Extract the (x, y) coordinate from the center of the cell holding the provided text.  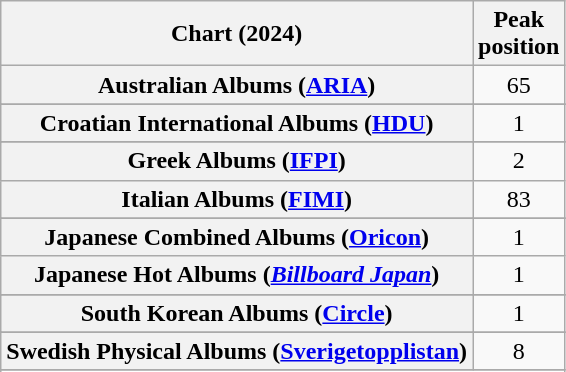
Italian Albums (FIMI) (237, 199)
2 (519, 161)
Greek Albums (IFPI) (237, 161)
Swedish Physical Albums (Sverigetopplistan) (237, 351)
65 (519, 85)
South Korean Albums (Circle) (237, 313)
Australian Albums (ARIA) (237, 85)
Japanese Combined Albums (Oricon) (237, 237)
Chart (2024) (237, 34)
Peakposition (519, 34)
Croatian International Albums (HDU) (237, 123)
Japanese Hot Albums (Billboard Japan) (237, 275)
83 (519, 199)
8 (519, 351)
